Capture the cell that displays the provided text and extract its (x, y) central coordinate. 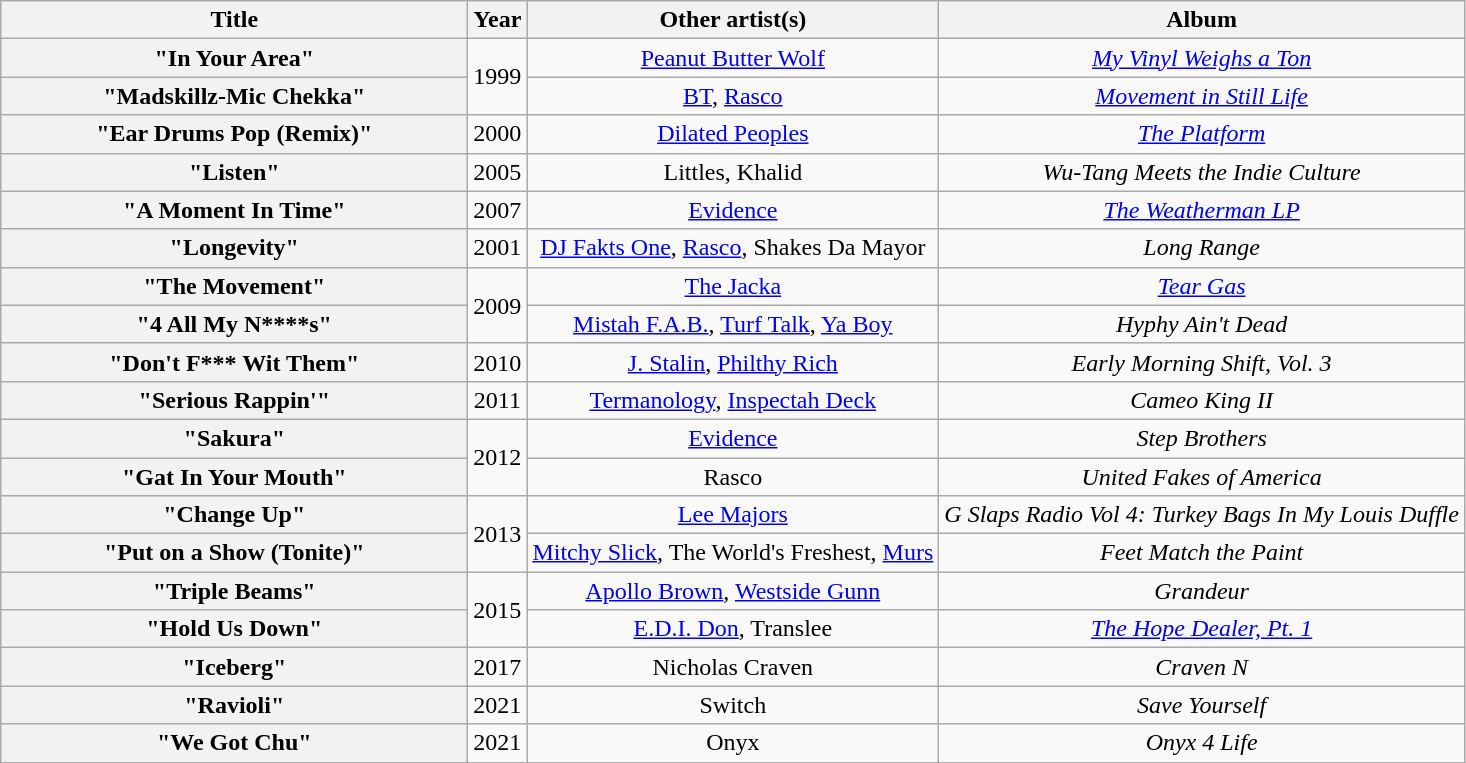
E.D.I. Don, Translee (733, 629)
Title (234, 20)
Album (1202, 20)
"Triple Beams" (234, 591)
Tear Gas (1202, 286)
2001 (498, 248)
"Gat In Your Mouth" (234, 477)
Dilated Peoples (733, 134)
"4 All My N****s" (234, 324)
Lee Majors (733, 515)
G Slaps Radio Vol 4: Turkey Bags In My Louis Duffle (1202, 515)
Rasco (733, 477)
Cameo King II (1202, 400)
Year (498, 20)
"Listen" (234, 172)
2012 (498, 457)
2007 (498, 210)
Switch (733, 705)
1999 (498, 77)
The Jacka (733, 286)
"Longevity" (234, 248)
My Vinyl Weighs a Ton (1202, 58)
"Ear Drums Pop (Remix)" (234, 134)
Craven N (1202, 667)
"Hold Us Down" (234, 629)
Save Yourself (1202, 705)
Mistah F.A.B., Turf Talk, Ya Boy (733, 324)
"Serious Rappin'" (234, 400)
Termanology, Inspectah Deck (733, 400)
Other artist(s) (733, 20)
2017 (498, 667)
"Madskillz-Mic Chekka" (234, 96)
Nicholas Craven (733, 667)
Early Morning Shift, Vol. 3 (1202, 362)
"Ravioli" (234, 705)
Grandeur (1202, 591)
Wu-Tang Meets the Indie Culture (1202, 172)
Mitchy Slick, The World's Freshest, Murs (733, 553)
2015 (498, 610)
Peanut Butter Wolf (733, 58)
"Iceberg" (234, 667)
Step Brothers (1202, 438)
Movement in Still Life (1202, 96)
Littles, Khalid (733, 172)
The Weatherman LP (1202, 210)
Apollo Brown, Westside Gunn (733, 591)
"Don't F*** Wit Them" (234, 362)
"In Your Area" (234, 58)
2011 (498, 400)
2009 (498, 305)
"A Moment In Time" (234, 210)
Onyx 4 Life (1202, 743)
Hyphy Ain't Dead (1202, 324)
2010 (498, 362)
Feet Match the Paint (1202, 553)
"Sakura" (234, 438)
"Put on a Show (Tonite)" (234, 553)
Long Range (1202, 248)
"We Got Chu" (234, 743)
Onyx (733, 743)
2000 (498, 134)
The Hope Dealer, Pt. 1 (1202, 629)
BT, Rasco (733, 96)
"The Movement" (234, 286)
DJ Fakts One, Rasco, Shakes Da Mayor (733, 248)
2005 (498, 172)
United Fakes of America (1202, 477)
J. Stalin, Philthy Rich (733, 362)
"Change Up" (234, 515)
The Platform (1202, 134)
2013 (498, 534)
